Extract the [x, y] coordinate from the center of the cell holding the provided text.  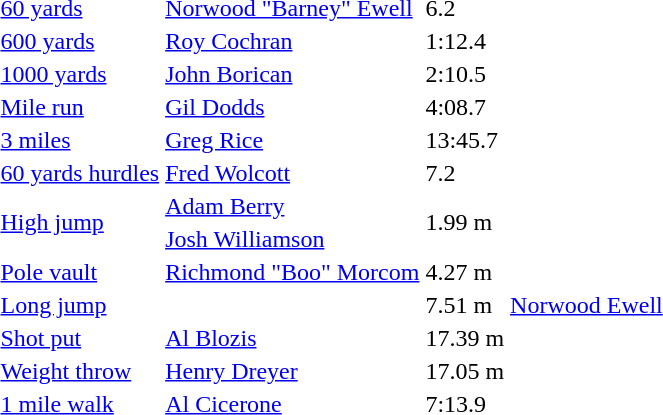
Al Blozis [292, 338]
7.51 m [465, 305]
Richmond "Boo" Morcom [292, 272]
Greg Rice [292, 140]
Adam Berry [292, 206]
John Borican [292, 74]
4.27 m [465, 272]
7.2 [465, 173]
13:45.7 [465, 140]
Fred Wolcott [292, 173]
Roy Cochran [292, 41]
17.39 m [465, 338]
1:12.4 [465, 41]
17.05 m [465, 371]
Josh Williamson [292, 239]
2:10.5 [465, 74]
4:08.7 [465, 107]
Gil Dodds [292, 107]
Henry Dreyer [292, 371]
1.99 m [465, 222]
